Capture the cell that displays the provided text and extract its [x, y] central coordinate. 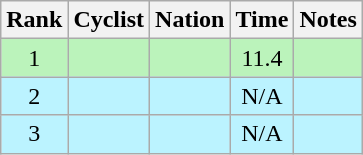
Nation [190, 20]
2 [34, 96]
1 [34, 58]
Cyclist [109, 20]
Time [262, 20]
3 [34, 134]
11.4 [262, 58]
Notes [328, 20]
Rank [34, 20]
